Return (x, y) of the center of cell containing provided text 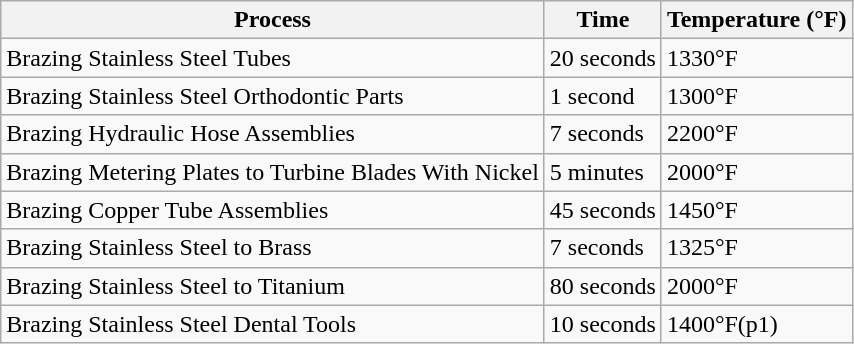
2200°F (756, 134)
1300°F (756, 96)
1 second (602, 96)
45 seconds (602, 210)
10 seconds (602, 324)
Brazing Stainless Steel to Titanium (273, 286)
Temperature (°F) (756, 20)
Brazing Hydraulic Hose Assemblies (273, 134)
80 seconds (602, 286)
1325°F (756, 248)
Brazing Stainless Steel to Brass (273, 248)
Brazing Copper Tube Assemblies (273, 210)
Brazing Metering Plates to Turbine Blades With Nickel (273, 172)
Brazing Stainless Steel Dental Tools (273, 324)
Brazing Stainless Steel Orthodontic Parts (273, 96)
5 minutes (602, 172)
1450°F (756, 210)
20 seconds (602, 58)
Process (273, 20)
Brazing Stainless Steel Tubes (273, 58)
Time (602, 20)
1400°F(p1) (756, 324)
1330°F (756, 58)
